Pinpoint the cell where the given text exists, returning its (X, Y) midpoint coordinate. 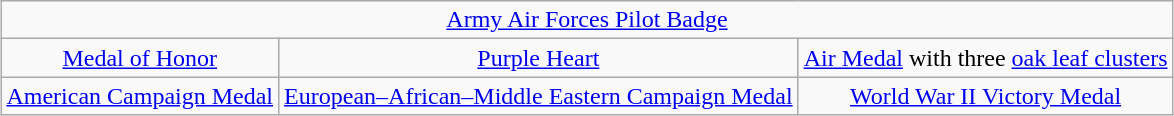
Purple Heart (539, 58)
World War II Victory Medal (986, 96)
American Campaign Medal (140, 96)
Medal of Honor (140, 58)
Air Medal with three oak leaf clusters (986, 58)
European–African–Middle Eastern Campaign Medal (539, 96)
Army Air Forces Pilot Badge (587, 20)
